Return (x, y) of the center of cell containing provided text 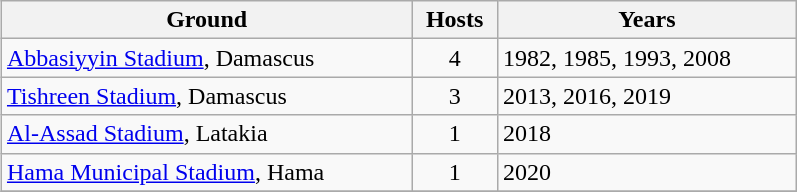
Years (646, 20)
2020 (646, 172)
Hosts (455, 20)
Tishreen Stadium, Damascus (206, 96)
2018 (646, 134)
4 (455, 58)
Abbasiyyin Stadium, Damascus (206, 58)
2013, 2016, 2019 (646, 96)
1982, 1985, 1993, 2008 (646, 58)
Al-Assad Stadium, Latakia (206, 134)
Hama Municipal Stadium, Hama (206, 172)
Ground (206, 20)
3 (455, 96)
